Extract the [x, y] coordinate from the center of the cell holding the provided text.  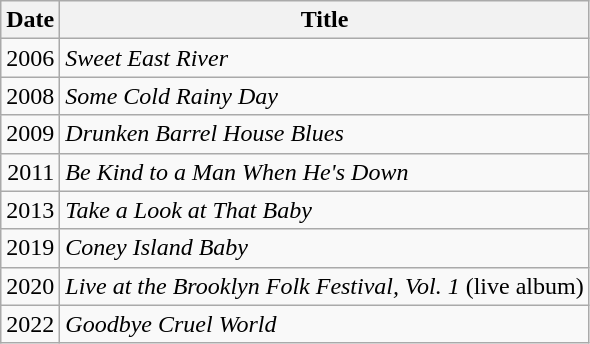
2013 [30, 210]
Drunken Barrel House Blues [324, 134]
Title [324, 20]
Sweet East River [324, 58]
2020 [30, 286]
Take a Look at That Baby [324, 210]
2009 [30, 134]
Goodbye Cruel World [324, 324]
2011 [30, 172]
2006 [30, 58]
2008 [30, 96]
2022 [30, 324]
2019 [30, 248]
Coney Island Baby [324, 248]
Be Kind to a Man When He's Down [324, 172]
Some Cold Rainy Day [324, 96]
Date [30, 20]
Live at the Brooklyn Folk Festival, Vol. 1 (live album) [324, 286]
